Extract the [X, Y] coordinate from the center of the cell holding the provided text.  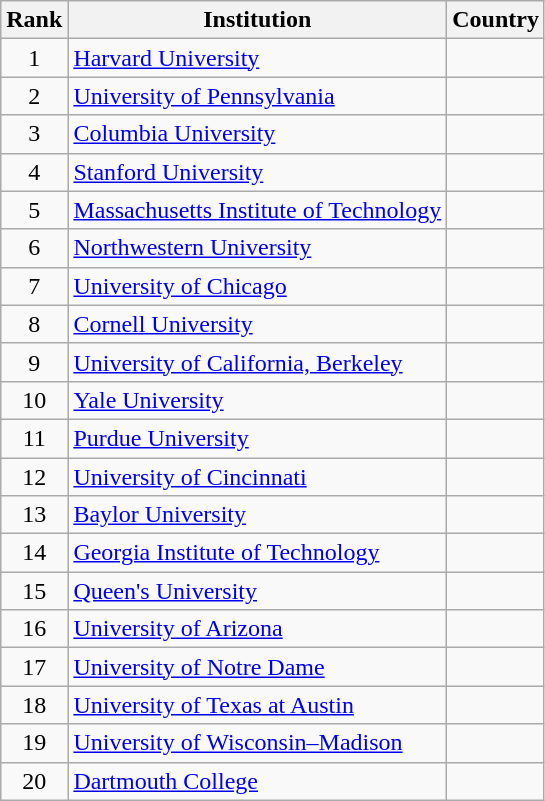
Harvard University [258, 58]
Columbia University [258, 134]
University of Notre Dame [258, 667]
Baylor University [258, 515]
University of Cincinnati [258, 477]
University of California, Berkeley [258, 362]
1 [34, 58]
18 [34, 705]
8 [34, 324]
Georgia Institute of Technology [258, 553]
University of Arizona [258, 629]
Country [496, 20]
5 [34, 210]
4 [34, 172]
Massachusetts Institute of Technology [258, 210]
Queen's University [258, 591]
7 [34, 286]
17 [34, 667]
9 [34, 362]
12 [34, 477]
15 [34, 591]
Dartmouth College [258, 781]
6 [34, 248]
Stanford University [258, 172]
13 [34, 515]
Purdue University [258, 438]
University of Pennsylvania [258, 96]
11 [34, 438]
University of Texas at Austin [258, 705]
14 [34, 553]
Northwestern University [258, 248]
Cornell University [258, 324]
20 [34, 781]
Yale University [258, 400]
16 [34, 629]
University of Chicago [258, 286]
2 [34, 96]
10 [34, 400]
3 [34, 134]
University of Wisconsin–Madison [258, 743]
Institution [258, 20]
Rank [34, 20]
19 [34, 743]
